Detect which cell encompasses the target text, then output its (X, Y) center coordinate. 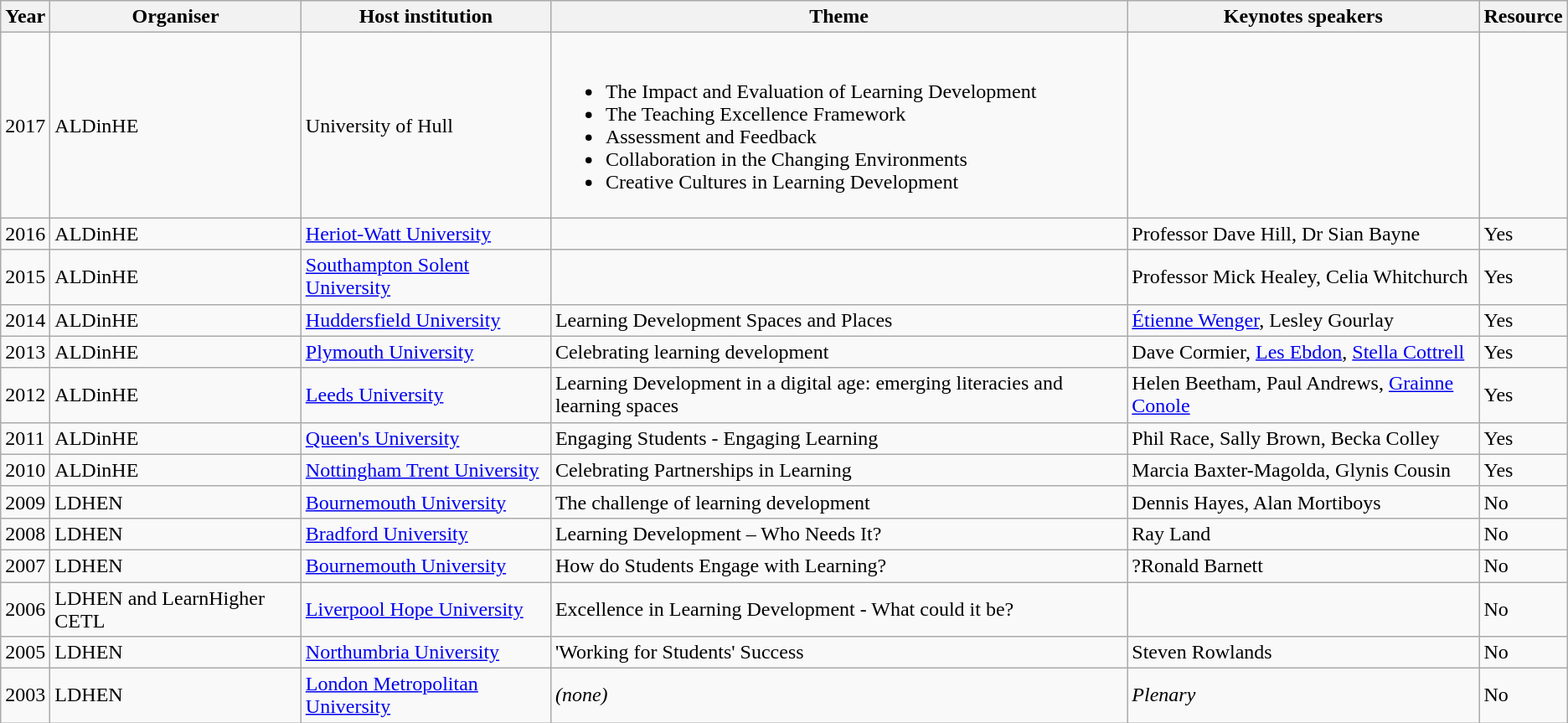
Celebrating Partnerships in Learning (838, 470)
Dennis Hayes, Alan Mortiboys (1303, 502)
Year (25, 17)
Phil Race, Sally Brown, Becka Colley (1303, 438)
Ray Land (1303, 534)
'Working for Students' Success (838, 653)
Resource (1523, 17)
London Metropolitan University (426, 695)
Learning Development – Who Needs It? (838, 534)
Northumbria University (426, 653)
Professor Dave Hill, Dr Sian Bayne (1303, 234)
Steven Rowlands (1303, 653)
(none) (838, 695)
2016 (25, 234)
Leeds University (426, 395)
2008 (25, 534)
Plenary (1303, 695)
Queen's University (426, 438)
LDHEN and LearnHigher CETL (176, 608)
2015 (25, 276)
Theme (838, 17)
2013 (25, 352)
Plymouth University (426, 352)
Heriot-Watt University (426, 234)
2009 (25, 502)
Helen Beetham, Paul Andrews, Grainne Conole (1303, 395)
2012 (25, 395)
Dave Cormier, Les Ebdon, Stella Cottrell (1303, 352)
Liverpool Hope University (426, 608)
Étienne Wenger, Lesley Gourlay (1303, 320)
University of Hull (426, 126)
2011 (25, 438)
Southampton Solent University (426, 276)
How do Students Engage with Learning? (838, 565)
The challenge of learning development (838, 502)
Learning Development Spaces and Places (838, 320)
Celebrating learning development (838, 352)
Professor Mick Healey, Celia Whitchurch (1303, 276)
Host institution (426, 17)
Keynotes speakers (1303, 17)
2014 (25, 320)
Excellence in Learning Development - What could it be? (838, 608)
Marcia Baxter-Magolda, Glynis Cousin (1303, 470)
Huddersfield University (426, 320)
?Ronald Barnett (1303, 565)
Organiser (176, 17)
2007 (25, 565)
Learning Development in a digital age: emerging literacies and learning spaces (838, 395)
2006 (25, 608)
2003 (25, 695)
2010 (25, 470)
2005 (25, 653)
Bradford University (426, 534)
Engaging Students - Engaging Learning (838, 438)
2017 (25, 126)
Nottingham Trent University (426, 470)
